Locate the cell with the specified text and output its (x, y) center coordinate. 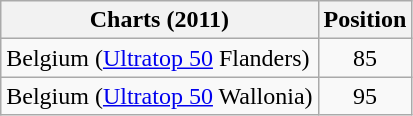
85 (365, 58)
95 (365, 96)
Belgium (Ultratop 50 Flanders) (160, 58)
Position (365, 20)
Belgium (Ultratop 50 Wallonia) (160, 96)
Charts (2011) (160, 20)
